Identify which cell holds the provided text, then report its (X, Y) central coordinate. 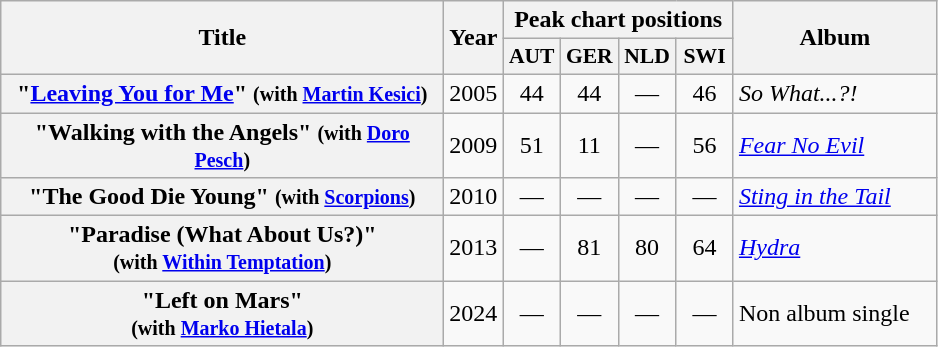
80 (647, 248)
"Leaving You for Me" (with Martin Kesici) (222, 93)
51 (532, 144)
2010 (474, 197)
2009 (474, 144)
2013 (474, 248)
81 (590, 248)
Title (222, 38)
Hydra (834, 248)
So What...?! (834, 93)
"Left on Mars"(with Marko Hietala) (222, 314)
SWI (705, 57)
NLD (647, 57)
"Paradise (What About Us?)"(with Within Temptation) (222, 248)
GER (590, 57)
"The Good Die Young" (with Scorpions) (222, 197)
64 (705, 248)
AUT (532, 57)
"Walking with the Angels" (with Doro Pesch) (222, 144)
2005 (474, 93)
2024 (474, 314)
Album (834, 38)
56 (705, 144)
Fear No Evil (834, 144)
Sting in the Tail (834, 197)
11 (590, 144)
Peak chart positions (618, 20)
46 (705, 93)
Non album single (834, 314)
Year (474, 38)
